Output the (x, y) coordinate of the center of the cell containing the given text.  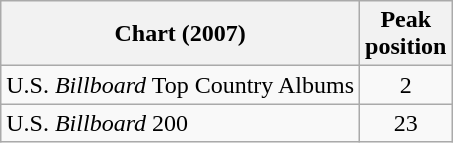
Chart (2007) (180, 34)
Peakposition (406, 34)
23 (406, 123)
U.S. Billboard 200 (180, 123)
U.S. Billboard Top Country Albums (180, 85)
2 (406, 85)
